Identify which cell holds the provided text, then report its [x, y] central coordinate. 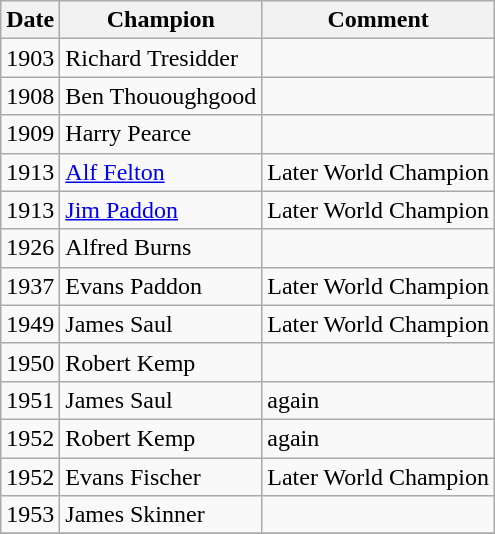
Champion [161, 20]
Ben Thououghgood [161, 96]
1909 [30, 134]
1950 [30, 362]
1937 [30, 286]
Evans Paddon [161, 286]
Evans Fischer [161, 477]
Richard Tresidder [161, 58]
1951 [30, 400]
1926 [30, 248]
Jim Paddon [161, 210]
1908 [30, 96]
Date [30, 20]
James Skinner [161, 515]
Comment [378, 20]
Alf Felton [161, 172]
1953 [30, 515]
Alfred Burns [161, 248]
1903 [30, 58]
Harry Pearce [161, 134]
1949 [30, 324]
